Locate the cell with the specified text and output its (X, Y) center coordinate. 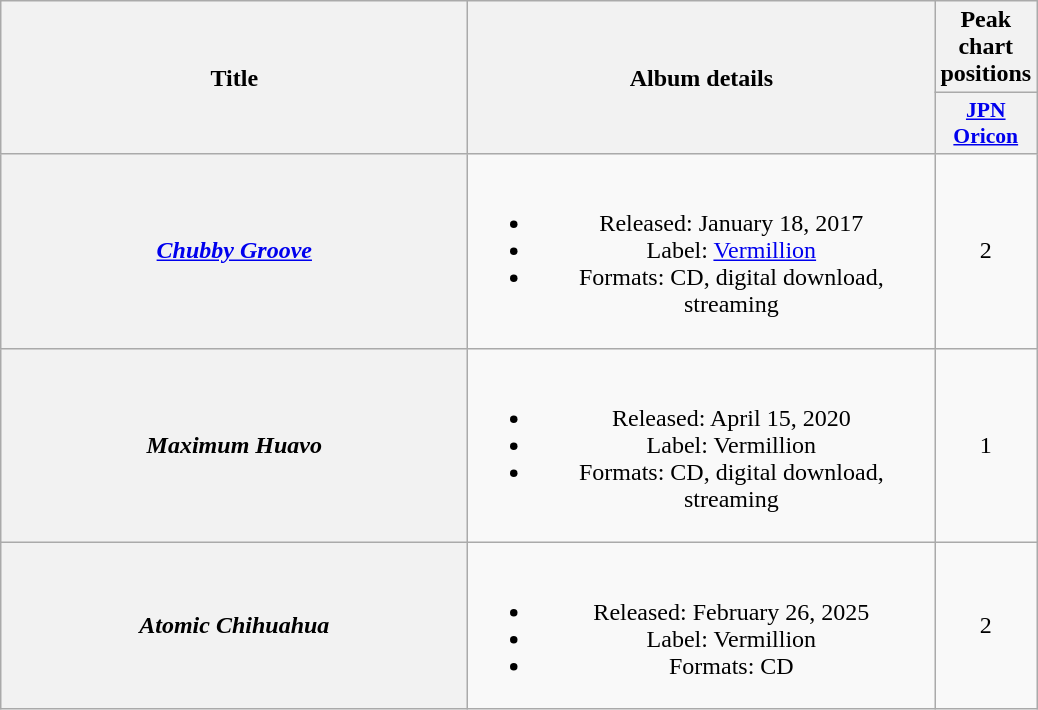
Album details (702, 78)
Chubby Groove (234, 251)
Title (234, 78)
Maximum Huavo (234, 445)
JPNOricon (986, 124)
Released: February 26, 2025Label: VermillionFormats: CD (702, 626)
1 (986, 445)
Peakchartpositions (986, 47)
Atomic Chihuahua (234, 626)
Released: January 18, 2017Label: VermillionFormats: CD, digital download, streaming (702, 251)
Released: April 15, 2020Label: VermillionFormats: CD, digital download, streaming (702, 445)
